Capture the cell that displays the provided text and extract its [x, y] central coordinate. 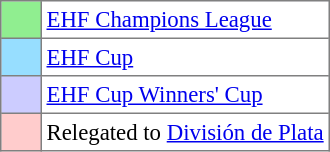
EHF Cup Winners' Cup [185, 95]
EHF Champions League [185, 20]
EHF Cup [185, 57]
Relegated to División de Plata [185, 132]
